Pinpoint the cell where the given text exists, returning its (x, y) midpoint coordinate. 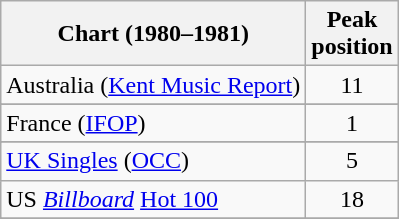
France (IFOP) (154, 123)
UK Singles (OCC) (154, 161)
Peakposition (352, 34)
1 (352, 123)
Chart (1980–1981) (154, 34)
5 (352, 161)
Australia (Kent Music Report) (154, 85)
11 (352, 85)
18 (352, 199)
US Billboard Hot 100 (154, 199)
